Pinpoint the cell where the given text exists, returning its (X, Y) midpoint coordinate. 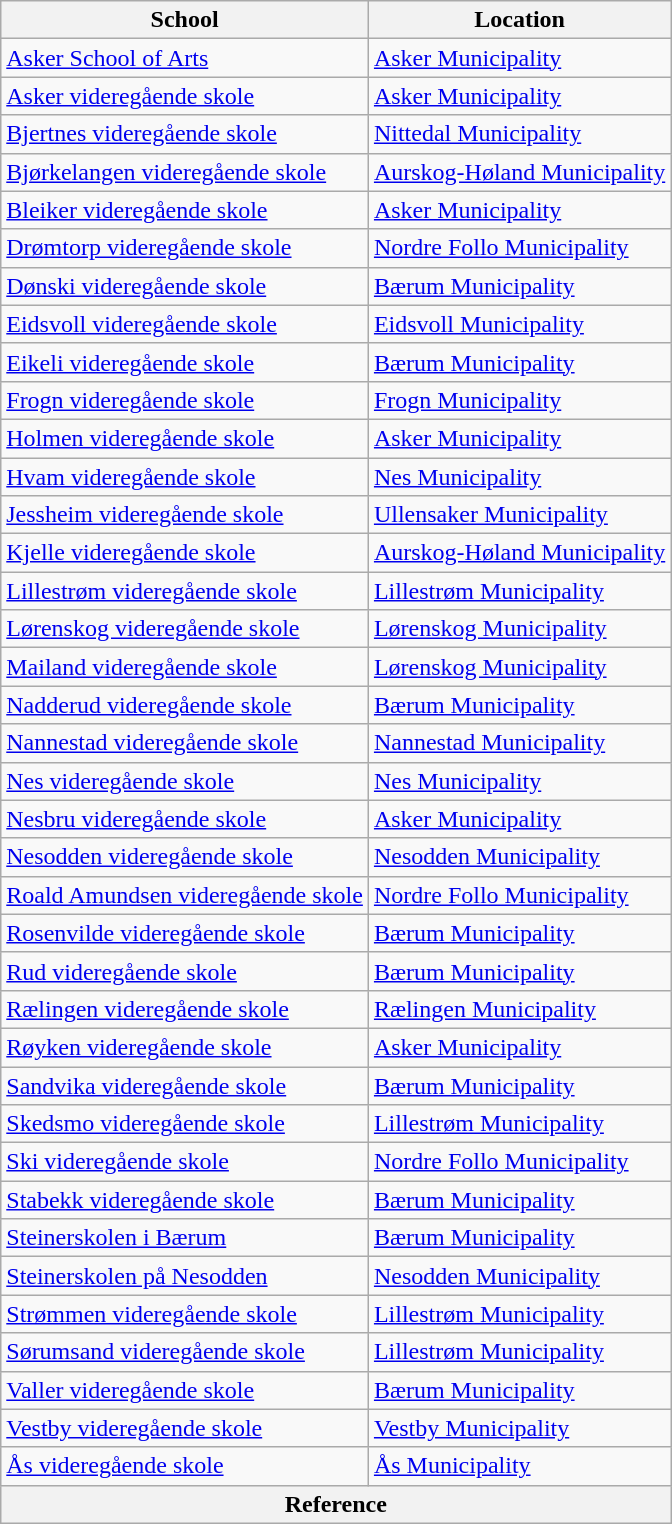
Vestby videregående skole (185, 1428)
Holmen videregående skole (185, 438)
Røyken videregående skole (185, 1047)
Dønski videregående skole (185, 286)
Eidsvoll Municipality (519, 324)
Asker School of Arts (185, 58)
Valler videregående skole (185, 1390)
School (185, 20)
Jessheim videregående skole (185, 515)
Sørumsand videregående skole (185, 1352)
Lillestrøm videregående skole (185, 591)
Bjørkelangen videregående skole (185, 172)
Bjertnes videregående skole (185, 134)
Nittedal Municipality (519, 134)
Frogn Municipality (519, 400)
Bleiker videregående skole (185, 210)
Mailand videregående skole (185, 667)
Ullensaker Municipality (519, 515)
Steinerskolen i Bærum (185, 1238)
Rælingen videregående skole (185, 1009)
Lørenskog videregående skole (185, 629)
Stabekk videregående skole (185, 1200)
Drømtorp videregående skole (185, 248)
Nesodden videregående skole (185, 857)
Steinerskolen på Nesodden (185, 1276)
Asker videregående skole (185, 96)
Rud videregående skole (185, 971)
Nannestad videregående skole (185, 743)
Location (519, 20)
Nadderud videregående skole (185, 705)
Kjelle videregående skole (185, 553)
Ås videregående skole (185, 1466)
Nesbru videregående skole (185, 819)
Vestby Municipality (519, 1428)
Skedsmo videregående skole (185, 1124)
Ski videregående skole (185, 1162)
Sandvika videregående skole (185, 1085)
Nes videregående skole (185, 781)
Eikeli videregående skole (185, 362)
Roald Amundsen videregående skole (185, 895)
Reference (336, 1504)
Eidsvoll videregående skole (185, 324)
Frogn videregående skole (185, 400)
Rælingen Municipality (519, 1009)
Ås Municipality (519, 1466)
Strømmen videregående skole (185, 1314)
Rosenvilde videregående skole (185, 933)
Nannestad Municipality (519, 743)
Hvam videregående skole (185, 477)
